For the text-containing cell, return its midpoint in (x, y) coordinate format. 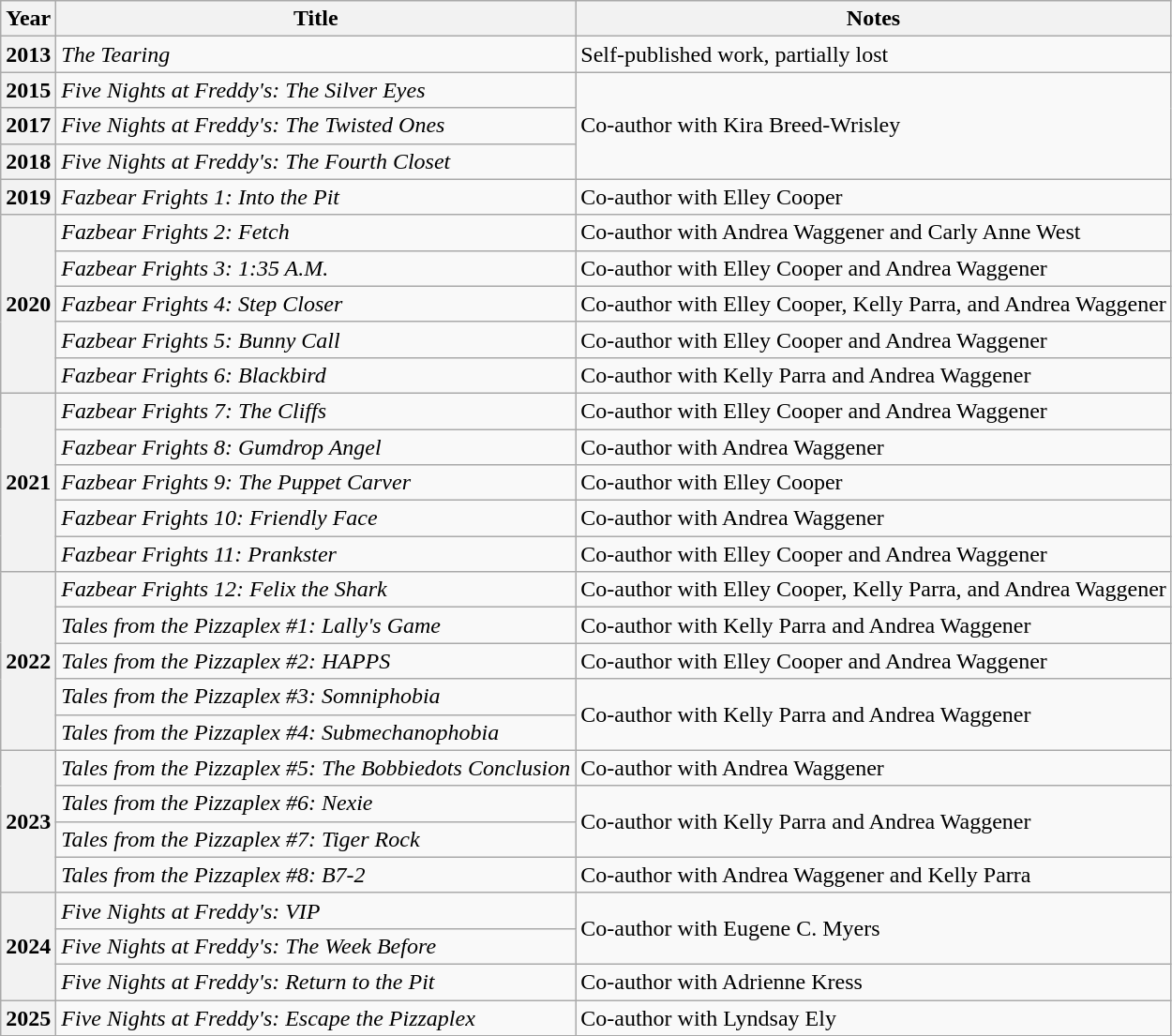
2019 (28, 197)
2018 (28, 161)
Co-author with Adrienne Kress (874, 982)
Five Nights at Freddy's: Return to the Pit (316, 982)
Five Nights at Freddy's: VIP (316, 910)
2024 (28, 946)
Fazbear Frights 10: Friendly Face (316, 518)
2013 (28, 54)
Title (316, 19)
Co-author with Andrea Waggener and Carly Anne West (874, 233)
Fazbear Frights 4: Step Closer (316, 304)
Tales from the Pizzaplex #6: Nexie (316, 803)
Co-author with Kira Breed-Wrisley (874, 126)
Fazbear Frights 6: Blackbird (316, 375)
Tales from the Pizzaplex #8: B7-2 (316, 875)
Tales from the Pizzaplex #5: The Bobbiedots Conclusion (316, 768)
2023 (28, 821)
2017 (28, 126)
Tales from the Pizzaplex #3: Somniphobia (316, 697)
Fazbear Frights 12: Felix the Shark (316, 590)
Co-author with Lyndsay Ely (874, 1017)
Tales from the Pizzaplex #1: Lally's Game (316, 625)
Five Nights at Freddy's: The Week Before (316, 946)
The Tearing (316, 54)
Fazbear Frights 8: Gumdrop Angel (316, 447)
Tales from the Pizzaplex #2: HAPPS (316, 661)
Five Nights at Freddy's: The Twisted Ones (316, 126)
Five Nights at Freddy's: The Silver Eyes (316, 90)
Co-author with Eugene C. Myers (874, 928)
Tales from the Pizzaplex #7: Tiger Rock (316, 839)
2022 (28, 661)
Fazbear Frights 9: The Puppet Carver (316, 483)
Notes (874, 19)
Co-author with Andrea Waggener and Kelly Parra (874, 875)
Self-published work, partially lost (874, 54)
Tales from the Pizzaplex #4: Submechanophobia (316, 732)
2015 (28, 90)
2025 (28, 1017)
Fazbear Frights 1: Into the Pit (316, 197)
Fazbear Frights 2: Fetch (316, 233)
Fazbear Frights 7: The Cliffs (316, 411)
2020 (28, 304)
Fazbear Frights 5: Bunny Call (316, 339)
Five Nights at Freddy's: Escape the Pizzaplex (316, 1017)
2021 (28, 482)
Fazbear Frights 3: 1:35 A.M. (316, 268)
Five Nights at Freddy's: The Fourth Closet (316, 161)
Fazbear Frights 11: Prankster (316, 554)
Year (28, 19)
